From the cell containing the given text, extract its center point as (x, y) coordinate. 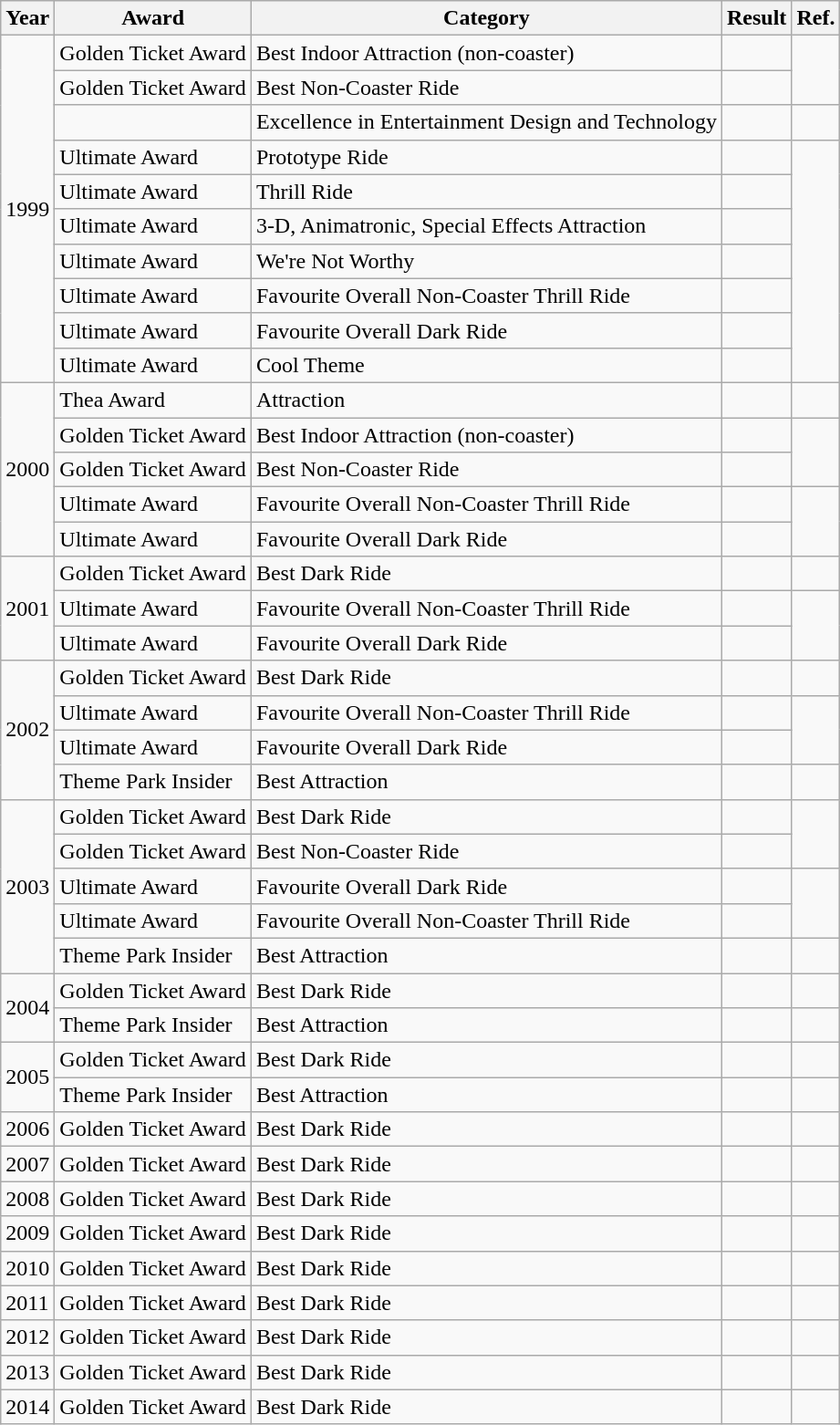
We're Not Worthy (486, 261)
Thrill Ride (486, 192)
2005 (27, 1077)
2010 (27, 1268)
2003 (27, 886)
Result (756, 18)
Ref. (815, 18)
2009 (27, 1233)
2001 (27, 608)
2013 (27, 1372)
2000 (27, 469)
Year (27, 18)
2007 (27, 1164)
Thea Award (153, 400)
Prototype Ride (486, 157)
2008 (27, 1199)
2012 (27, 1337)
2002 (27, 730)
Award (153, 18)
2006 (27, 1129)
2011 (27, 1303)
Excellence in Entertainment Design and Technology (486, 122)
Category (486, 18)
2014 (27, 1407)
3-D, Animatronic, Special Effects Attraction (486, 226)
Attraction (486, 400)
1999 (27, 210)
2004 (27, 1007)
Cool Theme (486, 365)
